Determine the [x, y] coordinate at the center of the cell enclosing the given text.  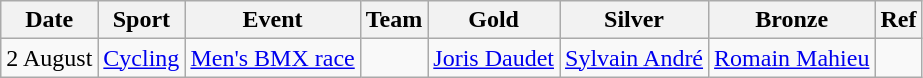
Silver [634, 20]
Joris Daudet [494, 58]
Ref [898, 20]
Event [272, 20]
Sylvain André [634, 58]
Sport [142, 20]
Men's BMX race [272, 58]
Bronze [792, 20]
Date [50, 20]
Team [394, 20]
Gold [494, 20]
Cycling [142, 58]
2 August [50, 58]
Romain Mahieu [792, 58]
